Return the [X, Y] coordinate for the center point of the cell that contains the specified text.  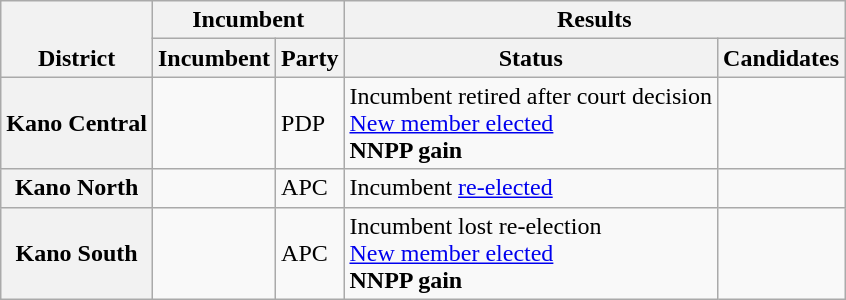
Results [594, 20]
Incumbent lost re-electionNew member electedNNPP gain [531, 253]
District [77, 39]
Status [531, 58]
Candidates [782, 58]
Incumbent re-elected [531, 188]
Incumbent retired after court decisionNew member electedNNPP gain [531, 123]
Party [310, 58]
Kano South [77, 253]
PDP [310, 123]
Kano North [77, 188]
Kano Central [77, 123]
